Capture the cell that displays the provided text and extract its [x, y] central coordinate. 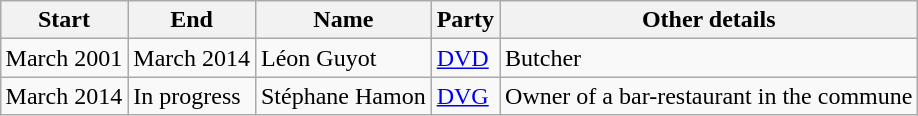
Start [64, 20]
March 2001 [64, 58]
Stéphane Hamon [343, 96]
End [192, 20]
In progress [192, 96]
Butcher [709, 58]
DVD [465, 58]
Party [465, 20]
Léon Guyot [343, 58]
Owner of a bar-restaurant in the commune [709, 96]
Name [343, 20]
DVG [465, 96]
Other details [709, 20]
